Output the (X, Y) coordinate of the center of the cell containing the given text.  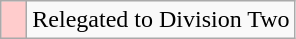
Relegated to Division Two (161, 20)
